Return [X, Y] of the center of cell containing provided text 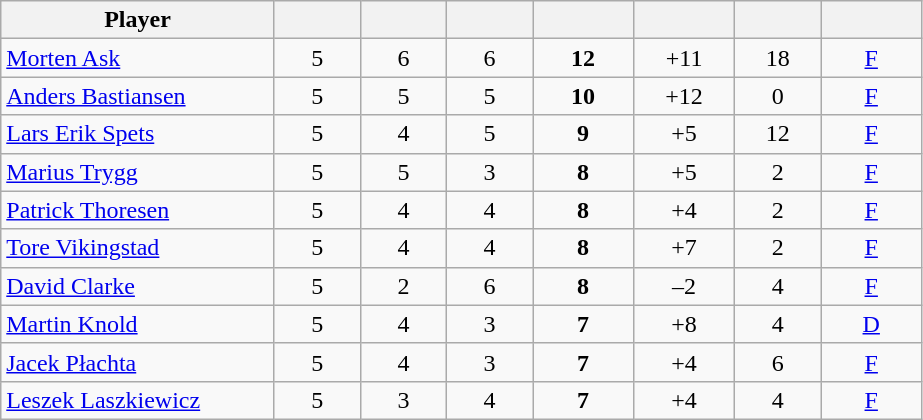
+7 [684, 248]
+8 [684, 324]
18 [778, 58]
Lars Erik Spets [138, 134]
Anders Bastiansen [138, 96]
–2 [684, 286]
Morten Ask [138, 58]
Marius Trygg [138, 172]
Martin Knold [138, 324]
+11 [684, 58]
9 [582, 134]
Leszek Laszkiewicz [138, 400]
+12 [684, 96]
10 [582, 96]
David Clarke [138, 286]
D [872, 324]
Patrick Thoresen [138, 210]
Player [138, 20]
0 [778, 96]
Jacek Płachta [138, 362]
Tore Vikingstad [138, 248]
